Determine the (X, Y) coordinate at the center of the cell enclosing the given text.  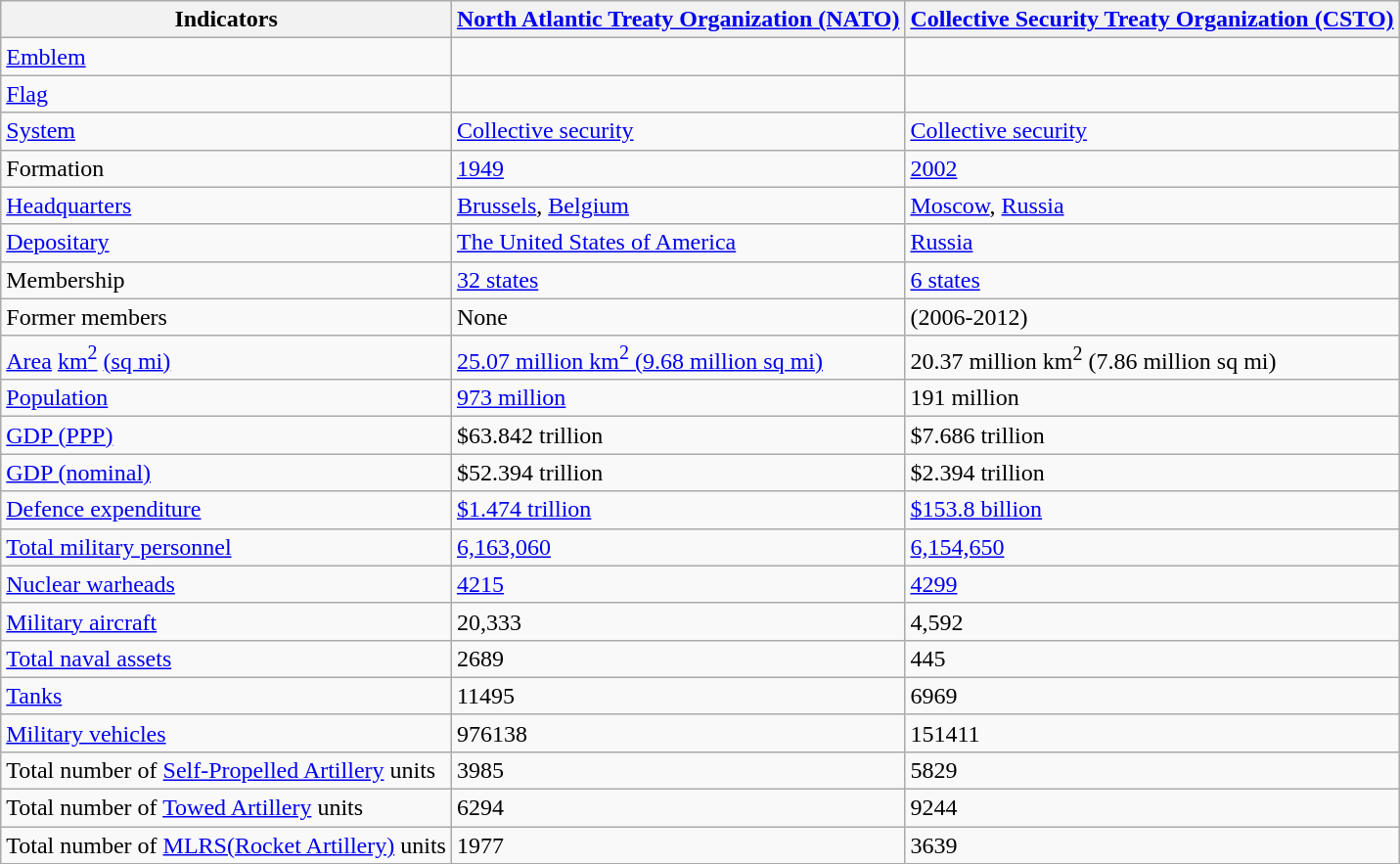
20,333 (677, 621)
Depositary (227, 243)
$1.474 trillion (677, 510)
Total number of MLRS(Rocket Artillery) units (227, 845)
GDP (PPP) (227, 435)
6 states (1152, 280)
The United States of America (677, 243)
1949 (677, 168)
Indicators (227, 20)
Total number of Self-Propelled Artillery units (227, 770)
976138 (677, 733)
6294 (677, 808)
$153.8 billion (1152, 510)
Total naval assets (227, 659)
Population (227, 398)
$2.394 trillion (1152, 473)
Brussels, Belgium (677, 205)
445 (1152, 659)
Military aircraft (227, 621)
Russia (1152, 243)
$52.394 trillion (677, 473)
6,154,650 (1152, 547)
Moscow, Russia (1152, 205)
4215 (677, 584)
5829 (1152, 770)
25.07 million km2 (9.68 million sq mi) (677, 358)
None (677, 317)
4,592 (1152, 621)
2002 (1152, 168)
11495 (677, 696)
191 million (1152, 398)
Flag (227, 94)
Membership (227, 280)
6969 (1152, 696)
1977 (677, 845)
32 states (677, 280)
Total number of Towed Artillery units (227, 808)
$7.686 trillion (1152, 435)
Defence expenditure (227, 510)
Headquarters (227, 205)
GDP (nominal) (227, 473)
Emblem (227, 57)
3985 (677, 770)
9244 (1152, 808)
$63.842 trillion (677, 435)
Area km2 (sq mi) (227, 358)
151411 (1152, 733)
6,163,060 (677, 547)
Formation (227, 168)
Total military personnel (227, 547)
3639 (1152, 845)
North Atlantic Treaty Organization (NATO) (677, 20)
Military vehicles (227, 733)
Nuclear warheads (227, 584)
2689 (677, 659)
Collective Security Treaty Organization (CSTO) (1152, 20)
System (227, 131)
Tanks (227, 696)
(2006-2012) (1152, 317)
973 million (677, 398)
20.37 million km2 (7.86 million sq mi) (1152, 358)
Former members (227, 317)
4299 (1152, 584)
